Provide the [X, Y] coordinate of the cell's center where the given text is located.  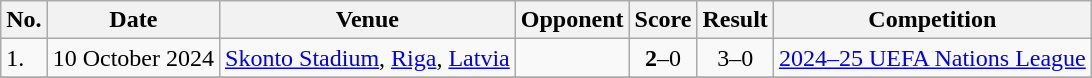
No. [24, 20]
Result [735, 20]
Score [663, 20]
2024–25 UEFA Nations League [932, 58]
3–0 [735, 58]
Opponent [572, 20]
Competition [932, 20]
Venue [368, 20]
1. [24, 58]
Date [133, 20]
Skonto Stadium, Riga, Latvia [368, 58]
10 October 2024 [133, 58]
2–0 [663, 58]
